Detect which cell encompasses the target text, then output its (x, y) center coordinate. 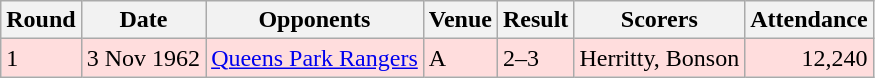
Scorers (660, 20)
1 (41, 58)
2–3 (535, 58)
Result (535, 20)
Herritty, Bonson (660, 58)
12,240 (809, 58)
Date (143, 20)
Venue (460, 20)
Queens Park Rangers (315, 58)
3 Nov 1962 (143, 58)
A (460, 58)
Opponents (315, 20)
Attendance (809, 20)
Round (41, 20)
